Identify which cell holds the provided text, then report its (x, y) central coordinate. 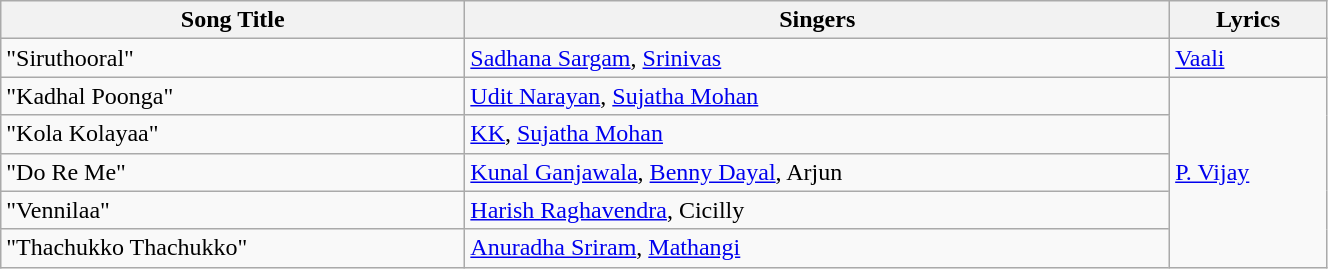
"Vennilaa" (233, 210)
P. Vijay (1248, 172)
Lyrics (1248, 20)
Vaali (1248, 58)
"Siruthooral" (233, 58)
Kunal Ganjawala, Benny Dayal, Arjun (818, 172)
Anuradha Sriram, Mathangi (818, 248)
Singers (818, 20)
Udit Narayan, Sujatha Mohan (818, 96)
"Thachukko Thachukko" (233, 248)
Song Title (233, 20)
Sadhana Sargam, Srinivas (818, 58)
"Kola Kolayaa" (233, 134)
Harish Raghavendra, Cicilly (818, 210)
KK, Sujatha Mohan (818, 134)
"Kadhal Poonga" (233, 96)
"Do Re Me" (233, 172)
